Capture the cell that displays the provided text and extract its (X, Y) central coordinate. 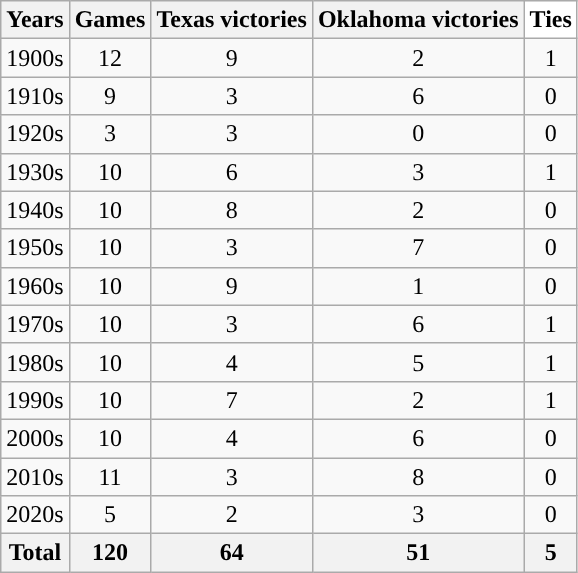
120 (110, 553)
12 (110, 58)
1900s (35, 58)
Games (110, 20)
1940s (35, 210)
11 (110, 477)
1980s (35, 362)
1960s (35, 286)
Ties (550, 20)
Years (35, 20)
64 (232, 553)
Oklahoma victories (418, 20)
1970s (35, 324)
51 (418, 553)
Texas victories (232, 20)
1910s (35, 96)
1930s (35, 172)
Total (35, 553)
2010s (35, 477)
1990s (35, 400)
2020s (35, 515)
1950s (35, 248)
1920s (35, 134)
2000s (35, 438)
